Provide the (x, y) coordinate of the cell's center where the given text is located.  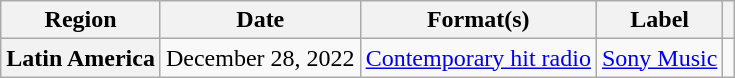
Latin America (81, 58)
Format(s) (478, 20)
Sony Music (659, 58)
Label (659, 20)
Region (81, 20)
December 28, 2022 (260, 58)
Date (260, 20)
Contemporary hit radio (478, 58)
